Locate the cell with the specified text and output its (X, Y) center coordinate. 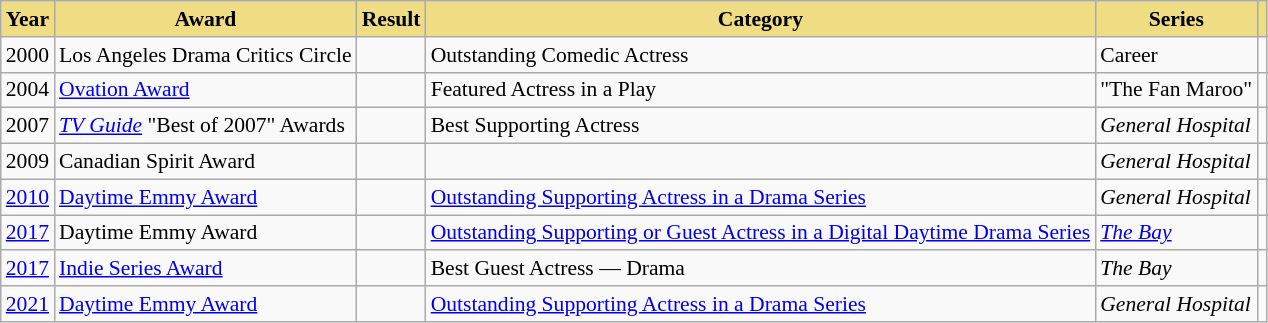
2021 (28, 304)
Outstanding Supporting or Guest Actress in a Digital Daytime Drama Series (761, 233)
Best Supporting Actress (761, 126)
Ovation Award (206, 90)
Featured Actress in a Play (761, 90)
2009 (28, 162)
2004 (28, 90)
Canadian Spirit Award (206, 162)
Result (392, 19)
TV Guide "Best of 2007" Awards (206, 126)
Outstanding Comedic Actress (761, 55)
Best Guest Actress — Drama (761, 269)
Series (1176, 19)
Award (206, 19)
"The Fan Maroo" (1176, 90)
2010 (28, 197)
Category (761, 19)
2007 (28, 126)
Year (28, 19)
2000 (28, 55)
Indie Series Award (206, 269)
Career (1176, 55)
Los Angeles Drama Critics Circle (206, 55)
